Extract the (X, Y) coordinate from the center of the cell holding the provided text.  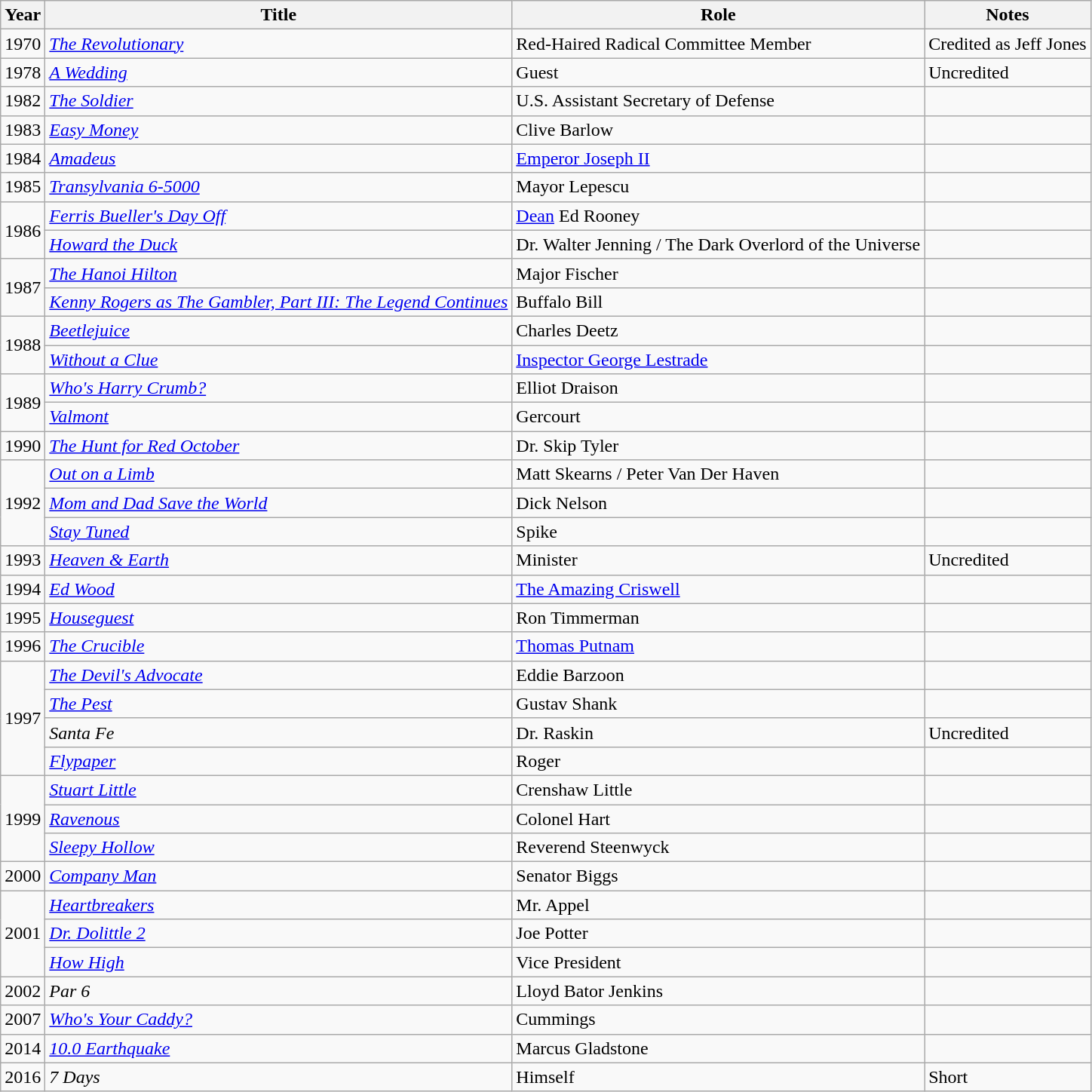
Charles Deetz (718, 330)
Dick Nelson (718, 503)
Santa Fe (279, 732)
Dr. Raskin (718, 732)
Par 6 (279, 991)
Notes (1008, 15)
1999 (23, 818)
1992 (23, 503)
Ferris Bueller's Day Off (279, 216)
The Soldier (279, 101)
Gustav Shank (718, 704)
Mayor Lepescu (718, 187)
Flypaper (279, 761)
Gercourt (718, 417)
2002 (23, 991)
A Wedding (279, 72)
1988 (23, 345)
Mr. Appel (718, 905)
Cummings (718, 1020)
1983 (23, 130)
Beetlejuice (279, 330)
Lloyd Bator Jenkins (718, 991)
The Devil's Advocate (279, 675)
Kenny Rogers as The Gambler, Part III: The Legend Continues (279, 302)
1993 (23, 560)
U.S. Assistant Secretary of Defense (718, 101)
Elliot Draison (718, 388)
1984 (23, 158)
Vice President (718, 962)
1990 (23, 446)
The Hunt for Red October (279, 446)
1985 (23, 187)
Company Man (279, 876)
Credited as Jeff Jones (1008, 44)
Clive Barlow (718, 130)
7 Days (279, 1077)
2007 (23, 1020)
Valmont (279, 417)
1989 (23, 403)
The Revolutionary (279, 44)
Sleepy Hollow (279, 848)
Role (718, 15)
Dr. Walter Jenning / The Dark Overlord of the Universe (718, 244)
Who's Harry Crumb? (279, 388)
Joe Potter (718, 934)
1970 (23, 44)
Heartbreakers (279, 905)
Mom and Dad Save the World (279, 503)
Houseguest (279, 618)
Senator Biggs (718, 876)
Crenshaw Little (718, 790)
Ron Timmerman (718, 618)
How High (279, 962)
2000 (23, 876)
The Hanoi Hilton (279, 273)
2016 (23, 1077)
Heaven & Earth (279, 560)
Dr. Dolittle 2 (279, 934)
Dr. Skip Tyler (718, 446)
Stuart Little (279, 790)
Easy Money (279, 130)
Ravenous (279, 818)
Reverend Steenwyck (718, 848)
Inspector George Lestrade (718, 360)
Emperor Joseph II (718, 158)
Spike (718, 532)
Red-Haired Radical Committee Member (718, 44)
1982 (23, 101)
1994 (23, 589)
Amadeus (279, 158)
10.0 Earthquake (279, 1048)
Short (1008, 1077)
The Pest (279, 704)
Howard the Duck (279, 244)
1987 (23, 287)
Major Fischer (718, 273)
Eddie Barzoon (718, 675)
Buffalo Bill (718, 302)
Year (23, 15)
1995 (23, 618)
2014 (23, 1048)
Minister (718, 560)
Thomas Putnam (718, 646)
1978 (23, 72)
Colonel Hart (718, 818)
Roger (718, 761)
The Amazing Criswell (718, 589)
Out on a Limb (279, 474)
Who's Your Caddy? (279, 1020)
2001 (23, 934)
Transylvania 6-5000 (279, 187)
1986 (23, 230)
Without a Clue (279, 360)
Ed Wood (279, 589)
Matt Skearns / Peter Van Der Haven (718, 474)
Dean Ed Rooney (718, 216)
1997 (23, 718)
The Crucible (279, 646)
Guest (718, 72)
Himself (718, 1077)
Stay Tuned (279, 532)
Marcus Gladstone (718, 1048)
Title (279, 15)
1996 (23, 646)
